Capture the cell that displays the provided text and extract its (x, y) central coordinate. 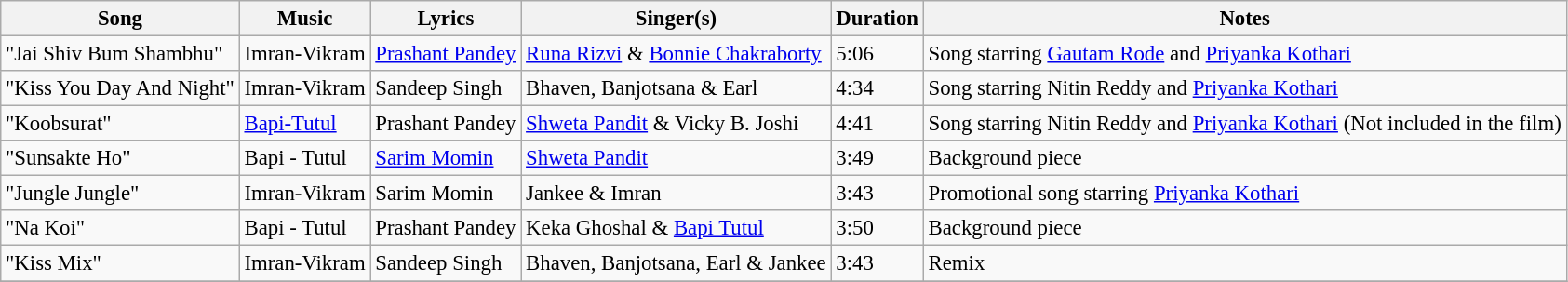
"Jai Shiv Bum Shambhu" (120, 54)
"Kiss You Day And Night" (120, 88)
"Na Koi" (120, 228)
Song starring Gautam Rode and Priyanka Kothari (1245, 54)
Shweta Pandit (676, 158)
Shweta Pandit & Vicky B. Joshi (676, 124)
Bhaven, Banjotsana, Earl & Jankee (676, 263)
"Kiss Mix" (120, 263)
Bhaven, Banjotsana & Earl (676, 88)
Remix (1245, 263)
"Sunsakte Ho" (120, 158)
3:50 (877, 228)
4:34 (877, 88)
"Jungle Jungle" (120, 194)
Singer(s) (676, 19)
4:41 (877, 124)
Bapi-Tutul (305, 124)
Runa Rizvi & Bonnie Chakraborty (676, 54)
Lyrics (446, 19)
Music (305, 19)
5:06 (877, 54)
Keka Ghoshal & Bapi Tutul (676, 228)
Duration (877, 19)
Promotional song starring Priyanka Kothari (1245, 194)
"Koobsurat" (120, 124)
3:49 (877, 158)
Song starring Nitin Reddy and Priyanka Kothari (Not included in the film) (1245, 124)
Notes (1245, 19)
Song starring Nitin Reddy and Priyanka Kothari (1245, 88)
Song (120, 19)
Jankee & Imran (676, 194)
